Locate the cell with the specified text and output its (X, Y) center coordinate. 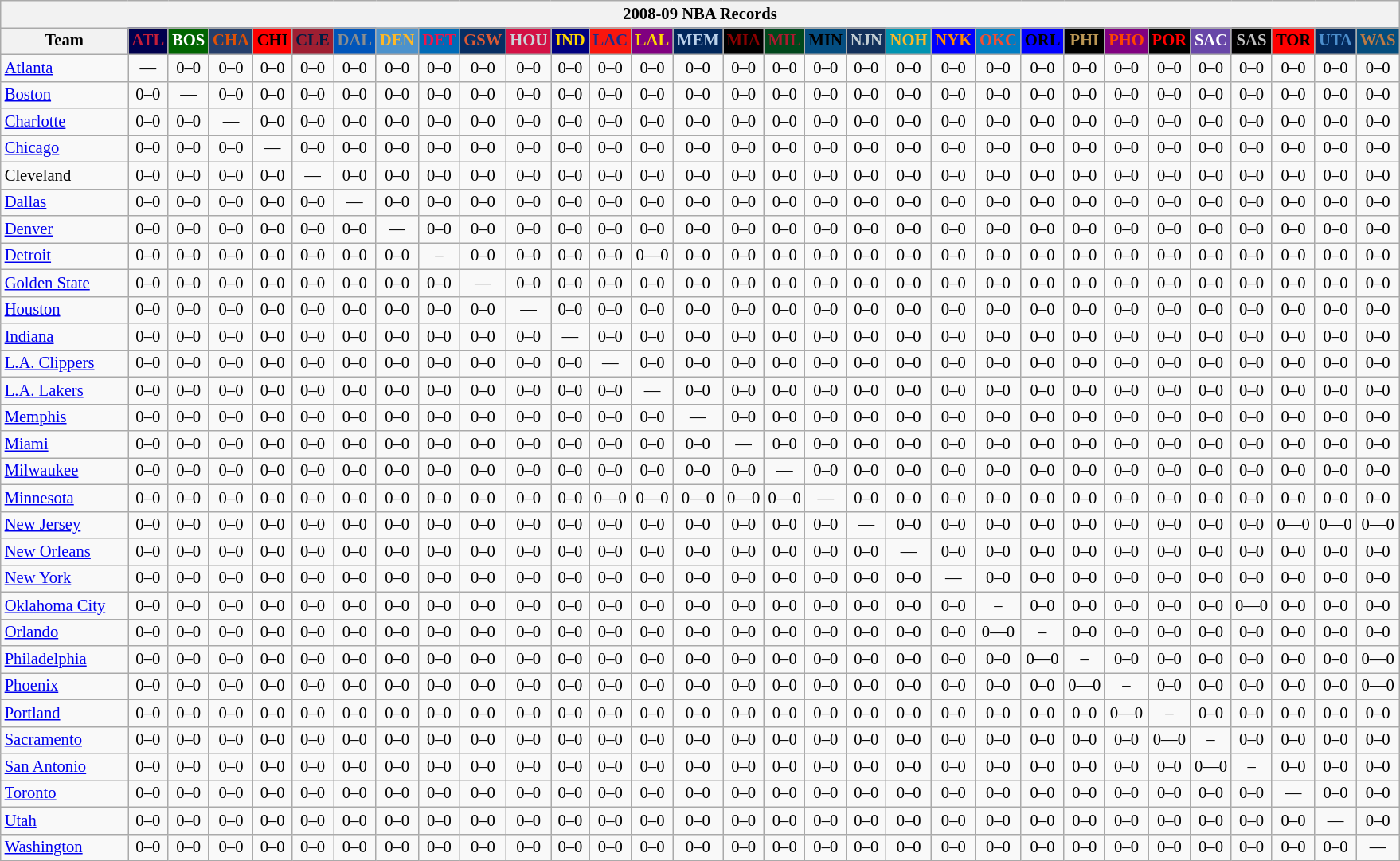
NJN (866, 41)
TOR (1293, 41)
POR (1169, 41)
MIL (785, 41)
NYK (953, 41)
SAC (1210, 41)
Charlotte (65, 122)
New Jersey (65, 525)
DEN (397, 41)
New York (65, 578)
Minnesota (65, 498)
PHI (1085, 41)
MIN (826, 41)
Utah (65, 820)
Chicago (65, 148)
MIA (744, 41)
Toronto (65, 793)
PHO (1126, 41)
Milwaukee (65, 471)
Washington (65, 847)
IND (570, 41)
New Orleans (65, 552)
CLE (312, 41)
OKC (999, 41)
LAC (610, 41)
2008-09 NBA Records (701, 14)
Sacramento (65, 740)
CHA (231, 41)
Detroit (65, 256)
ORL (1042, 41)
Team (65, 41)
Houston (65, 310)
Orlando (65, 632)
Oklahoma City (65, 605)
L.A. Clippers (65, 363)
Memphis (65, 417)
Portland (65, 713)
UTA (1335, 41)
Phoenix (65, 686)
Miami (65, 444)
ATL (148, 41)
Dallas (65, 202)
San Antonio (65, 767)
DAL (355, 41)
MEM (698, 41)
DET (439, 41)
L.A. Lakers (65, 390)
Atlanta (65, 68)
GSW (483, 41)
Cleveland (65, 175)
LAL (652, 41)
Boston (65, 95)
Indiana (65, 337)
WAS (1378, 41)
Philadelphia (65, 659)
CHI (272, 41)
BOS (188, 41)
HOU (529, 41)
SAS (1252, 41)
Denver (65, 229)
NOH (909, 41)
Golden State (65, 283)
